Locate the cell with the specified text and output its [X, Y] center coordinate. 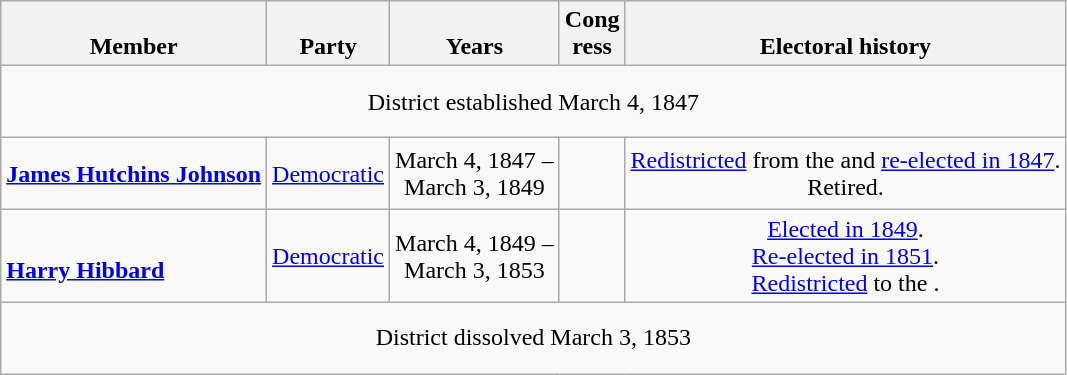
Years [475, 34]
District established March 4, 1847 [534, 102]
District dissolved March 3, 1853 [534, 338]
March 4, 1849 –March 3, 1853 [475, 256]
Redistricted from the and re-elected in 1847.Retired. [846, 174]
Elected in 1849.Re-elected in 1851.Redistricted to the . [846, 256]
Member [134, 34]
March 4, 1847 –March 3, 1849 [475, 174]
Congress [592, 34]
James Hutchins Johnson [134, 174]
Harry Hibbard [134, 256]
Party [328, 34]
Electoral history [846, 34]
